Detect which cell encompasses the target text, then output its [x, y] center coordinate. 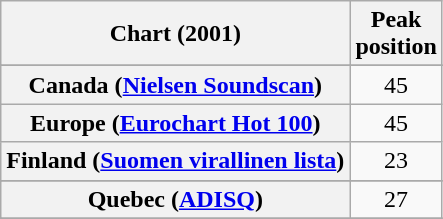
Finland (Suomen virallinen lista) [176, 161]
Chart (2001) [176, 34]
Canada (Nielsen Soundscan) [176, 85]
Peakposition [396, 34]
27 [396, 199]
Quebec (ADISQ) [176, 199]
Europe (Eurochart Hot 100) [176, 123]
23 [396, 161]
